Detect which cell encompasses the target text, then output its [x, y] center coordinate. 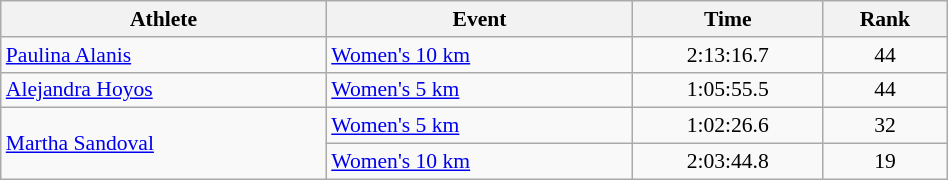
2:03:44.8 [728, 162]
19 [886, 162]
Time [728, 19]
Martha Sandoval [164, 144]
Alejandra Hoyos [164, 90]
1:05:55.5 [728, 90]
Athlete [164, 19]
Rank [886, 19]
Paulina Alanis [164, 55]
Event [480, 19]
2:13:16.7 [728, 55]
32 [886, 126]
1:02:26.6 [728, 126]
